For the text-containing cell, return its midpoint in [X, Y] coordinate format. 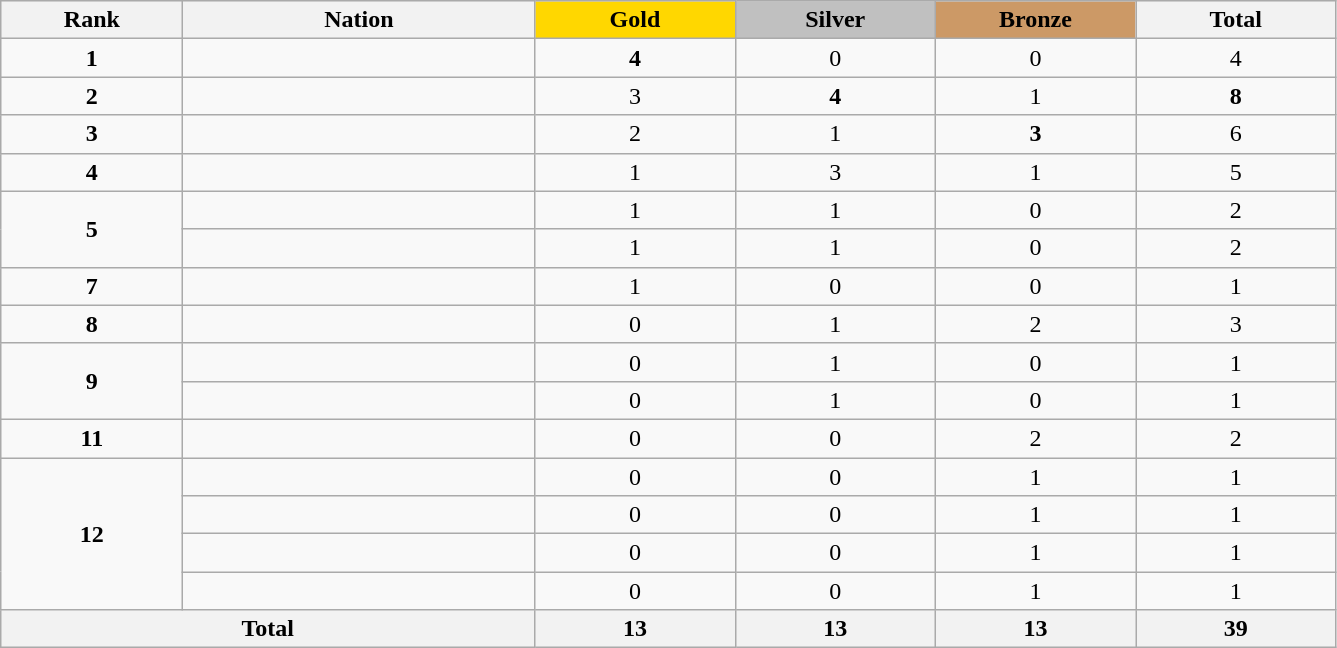
11 [92, 438]
12 [92, 534]
Nation [359, 20]
6 [1236, 134]
Silver [835, 20]
7 [92, 286]
Bronze [1035, 20]
Gold [635, 20]
39 [1236, 629]
9 [92, 381]
Rank [92, 20]
